Detect which cell encompasses the target text, then output its [X, Y] center coordinate. 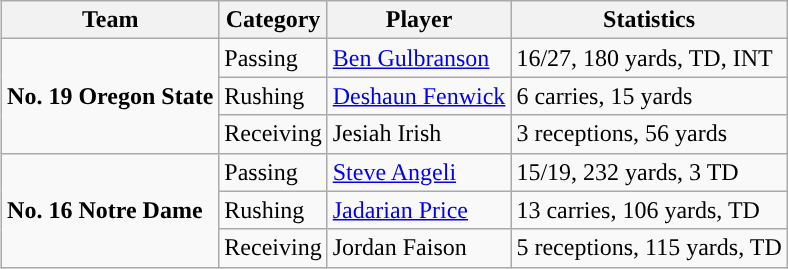
Jadarian Price [419, 210]
Ben Gulbranson [419, 58]
Jordan Faison [419, 248]
Team [110, 20]
Steve Angeli [419, 172]
6 carries, 15 yards [649, 96]
Deshaun Fenwick [419, 96]
Player [419, 20]
16/27, 180 yards, TD, INT [649, 58]
15/19, 232 yards, 3 TD [649, 172]
Statistics [649, 20]
5 receptions, 115 yards, TD [649, 248]
13 carries, 106 yards, TD [649, 210]
3 receptions, 56 yards [649, 134]
No. 19 Oregon State [110, 96]
No. 16 Notre Dame [110, 210]
Jesiah Irish [419, 134]
Category [273, 20]
